Pinpoint the cell where the given text exists, returning its (x, y) midpoint coordinate. 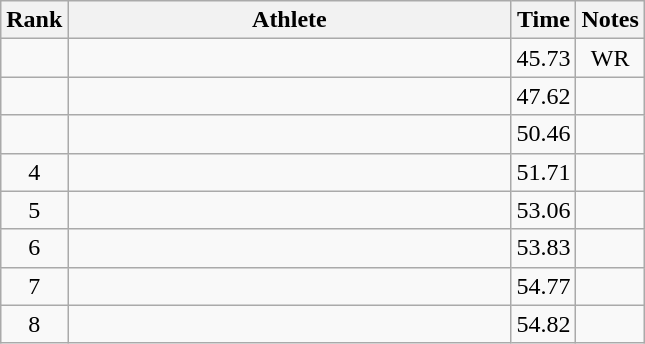
6 (34, 248)
53.83 (544, 248)
53.06 (544, 210)
Rank (34, 20)
54.82 (544, 324)
WR (610, 58)
5 (34, 210)
54.77 (544, 286)
45.73 (544, 58)
51.71 (544, 172)
4 (34, 172)
Athlete (290, 20)
50.46 (544, 134)
Time (544, 20)
8 (34, 324)
47.62 (544, 96)
7 (34, 286)
Notes (610, 20)
